Determine the [X, Y] coordinate at the center of the cell enclosing the given text.  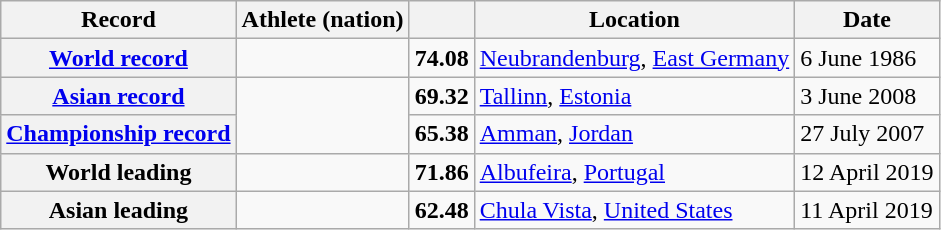
11 April 2019 [867, 210]
Tallinn, Estonia [634, 96]
71.86 [442, 172]
65.38 [442, 134]
Asian record [118, 96]
Championship record [118, 134]
Location [634, 20]
69.32 [442, 96]
12 April 2019 [867, 172]
World leading [118, 172]
Neubrandenburg, East Germany [634, 58]
Asian leading [118, 210]
Amman, Jordan [634, 134]
Record [118, 20]
62.48 [442, 210]
3 June 2008 [867, 96]
Albufeira, Portugal [634, 172]
Date [867, 20]
74.08 [442, 58]
6 June 1986 [867, 58]
27 July 2007 [867, 134]
Chula Vista, United States [634, 210]
Athlete (nation) [322, 20]
World record [118, 58]
